Return the [X, Y] coordinate for the center point of the cell that contains the specified text.  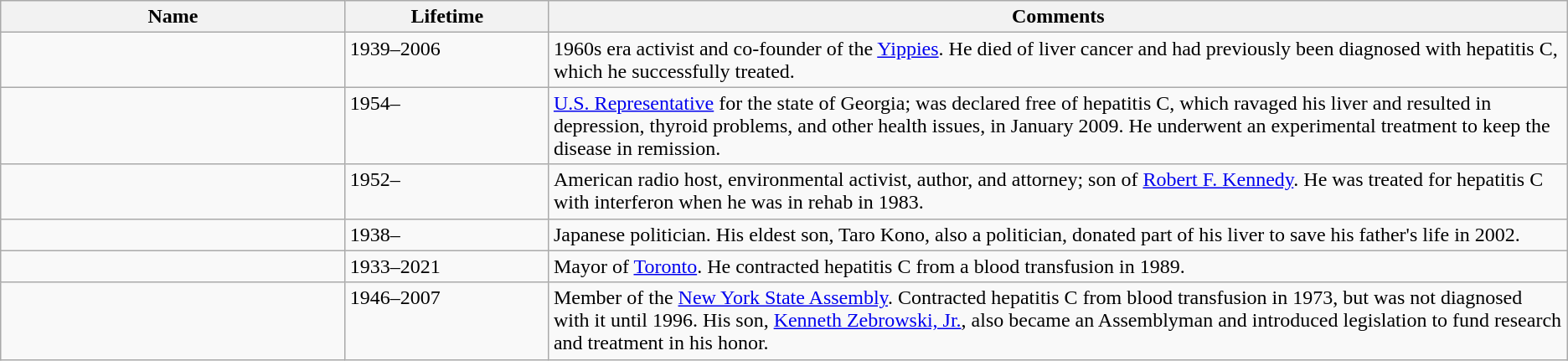
1946–2007 [447, 321]
Mayor of Toronto. He contracted hepatitis C from a blood transfusion in 1989. [1058, 266]
Japanese politician. His eldest son, Taro Kono, also a politician, donated part of his liver to save his father's life in 2002. [1058, 235]
1933–2021 [447, 266]
1952– [447, 191]
1954– [447, 126]
Lifetime [447, 17]
1938– [447, 235]
1939–2006 [447, 60]
Comments [1058, 17]
Name [173, 17]
